Detect which cell encompasses the target text, then output its [X, Y] center coordinate. 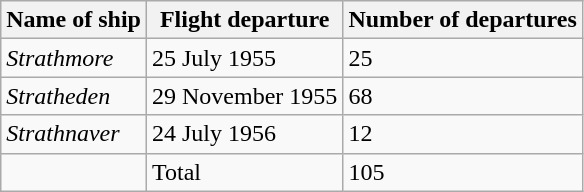
Flight departure [244, 20]
Number of departures [463, 20]
Name of ship [74, 20]
105 [463, 172]
25 July 1955 [244, 58]
Stratheden [74, 96]
29 November 1955 [244, 96]
68 [463, 96]
25 [463, 58]
Total [244, 172]
Strathnaver [74, 134]
12 [463, 134]
Strathmore [74, 58]
24 July 1956 [244, 134]
